Find where the given text appears and provide that cell's center as (x, y) coordinate. 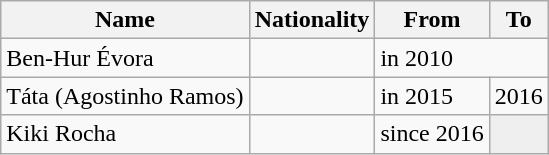
Nationality (312, 20)
Táta (Agostinho Ramos) (125, 96)
Kiki Rocha (125, 134)
since 2016 (432, 134)
To (518, 20)
in 2010 (462, 58)
in 2015 (432, 96)
Name (125, 20)
2016 (518, 96)
From (432, 20)
Ben-Hur Évora (125, 58)
